Return (x, y) of the center of cell containing provided text 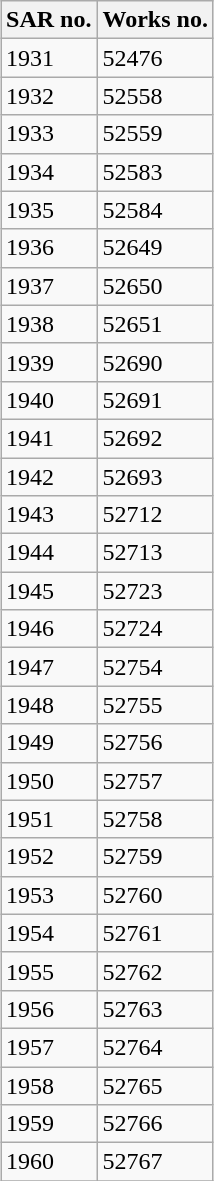
52762 (155, 971)
52559 (155, 134)
52755 (155, 705)
1957 (49, 1047)
52767 (155, 1162)
52764 (155, 1047)
1948 (49, 705)
1946 (49, 629)
1955 (49, 971)
1943 (49, 515)
52558 (155, 96)
52713 (155, 553)
1958 (49, 1085)
1933 (49, 134)
52723 (155, 591)
1947 (49, 667)
52691 (155, 400)
1944 (49, 553)
1932 (49, 96)
1950 (49, 781)
52649 (155, 248)
1937 (49, 286)
52583 (155, 172)
1956 (49, 1009)
52651 (155, 324)
52690 (155, 362)
52763 (155, 1009)
52712 (155, 515)
1934 (49, 172)
52754 (155, 667)
SAR no. (49, 20)
52766 (155, 1124)
1938 (49, 324)
1951 (49, 819)
1953 (49, 895)
52724 (155, 629)
1960 (49, 1162)
52759 (155, 857)
52476 (155, 58)
1931 (49, 58)
1959 (49, 1124)
1945 (49, 591)
52584 (155, 210)
52765 (155, 1085)
52693 (155, 477)
1949 (49, 743)
52760 (155, 895)
52761 (155, 933)
1952 (49, 857)
52757 (155, 781)
52758 (155, 819)
1936 (49, 248)
52692 (155, 438)
1940 (49, 400)
1954 (49, 933)
1939 (49, 362)
Works no. (155, 20)
52756 (155, 743)
1941 (49, 438)
1935 (49, 210)
52650 (155, 286)
1942 (49, 477)
